For the text-containing cell, return its midpoint in [X, Y] coordinate format. 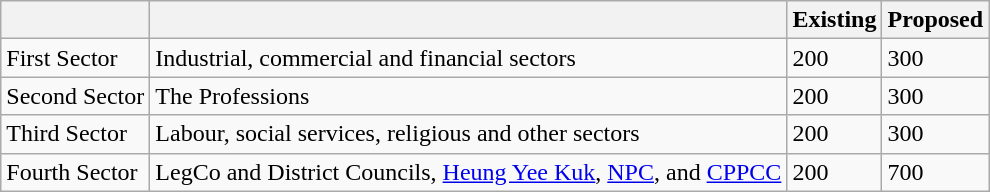
The Professions [468, 96]
700 [936, 172]
Second Sector [76, 96]
Industrial, commercial and financial sectors [468, 58]
Proposed [936, 20]
First Sector [76, 58]
Labour, social services, religious and other sectors [468, 134]
Third Sector [76, 134]
Existing [834, 20]
LegCo and District Councils, Heung Yee Kuk, NPC, and CPPCC [468, 172]
Fourth Sector [76, 172]
